Scan for the cell matching the given text and deliver its [x, y] coordinate at center. 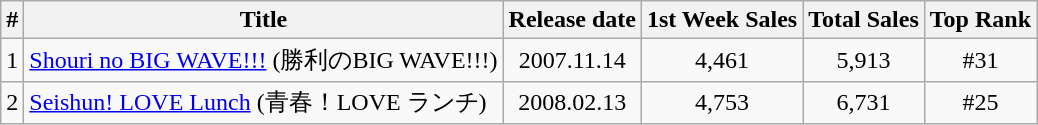
4,461 [722, 60]
#25 [980, 102]
2008.02.13 [572, 102]
6,731 [864, 102]
2 [12, 102]
5,913 [864, 60]
Total Sales [864, 20]
Seishun! LOVE Lunch (青春！LOVE ランチ) [264, 102]
1 [12, 60]
#31 [980, 60]
2007.11.14 [572, 60]
Shouri no BIG WAVE!!! (勝利のBIG WAVE!!!) [264, 60]
4,753 [722, 102]
# [12, 20]
1st Week Sales [722, 20]
Title [264, 20]
Top Rank [980, 20]
Release date [572, 20]
